Find where the given text appears and provide that cell's center as [X, Y] coordinate. 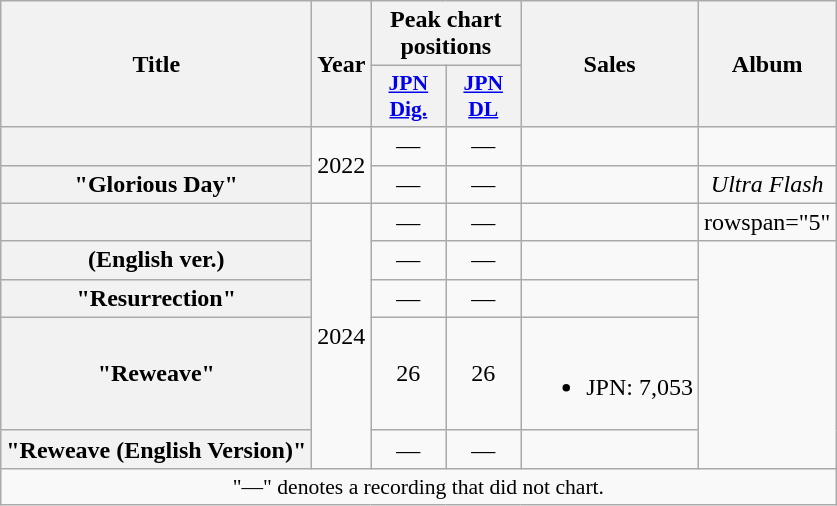
Album [767, 64]
Ultra Flash [767, 184]
Year [342, 64]
"Glorious Day" [156, 184]
Sales [610, 64]
JPN: 7,053 [610, 374]
rowspan="5" [767, 222]
Peak chartpositions [446, 34]
"Reweave" [156, 374]
JPNDig. [408, 96]
2022 [342, 165]
"Reweave (English Version)" [156, 449]
2024 [342, 336]
Title [156, 64]
(English ver.) [156, 260]
JPNDL [484, 96]
"—" denotes a recording that did not chart. [418, 486]
"Resurrection" [156, 298]
